Output the [x, y] coordinate of the center of the cell containing the given text.  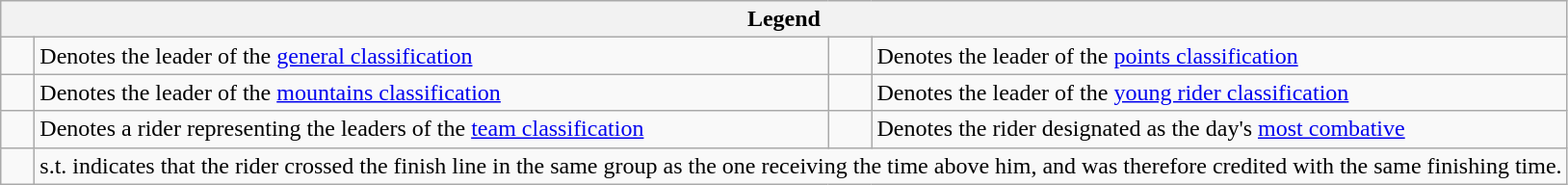
Denotes the leader of the mountains classification [431, 92]
Legend [784, 19]
Denotes the rider designated as the day's most combative [1219, 129]
Denotes the leader of the general classification [431, 56]
Denotes a rider representing the leaders of the team classification [431, 129]
Denotes the leader of the young rider classification [1219, 92]
Denotes the leader of the points classification [1219, 56]
